Find where the given text appears and provide that cell's center as (X, Y) coordinate. 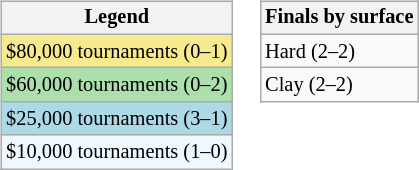
$80,000 tournaments (0–1) (116, 51)
Clay (2–2) (339, 85)
Hard (2–2) (339, 51)
$10,000 tournaments (1–0) (116, 152)
$25,000 tournaments (3–1) (116, 119)
$60,000 tournaments (0–2) (116, 85)
Legend (116, 18)
Finals by surface (339, 18)
